Provide the [X, Y] coordinate of the cell's center where the given text is located.  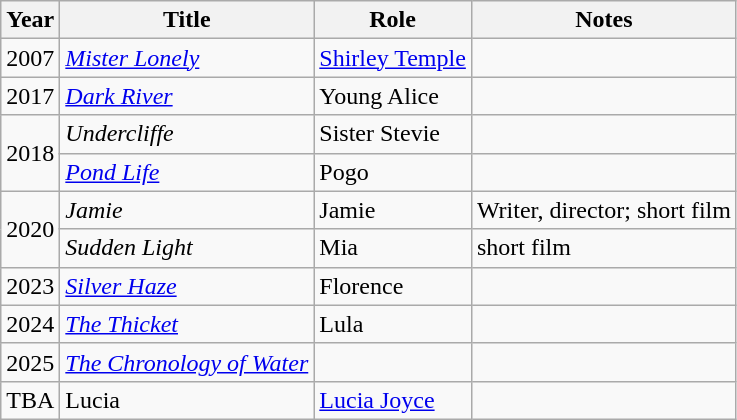
Mister Lonely [187, 58]
Silver Haze [187, 286]
Writer, director; short film [604, 210]
2018 [30, 153]
Pogo [393, 172]
short film [604, 248]
2017 [30, 96]
Mia [393, 248]
Young Alice [393, 96]
The Chronology of Water [187, 362]
Title [187, 20]
Notes [604, 20]
Dark River [187, 96]
Lucia Joyce [393, 400]
Florence [393, 286]
The Thicket [187, 324]
TBA [30, 400]
Year [30, 20]
Lula [393, 324]
Sister Stevie [393, 134]
2025 [30, 362]
2024 [30, 324]
2020 [30, 229]
Undercliffe [187, 134]
Role [393, 20]
Shirley Temple [393, 58]
2007 [30, 58]
Lucia [187, 400]
Sudden Light [187, 248]
Pond Life [187, 172]
2023 [30, 286]
